Find where the given text appears and provide that cell's center as [x, y] coordinate. 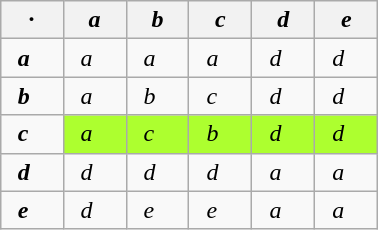
· [32, 20]
